Pinpoint the cell where the given text exists, returning its (X, Y) midpoint coordinate. 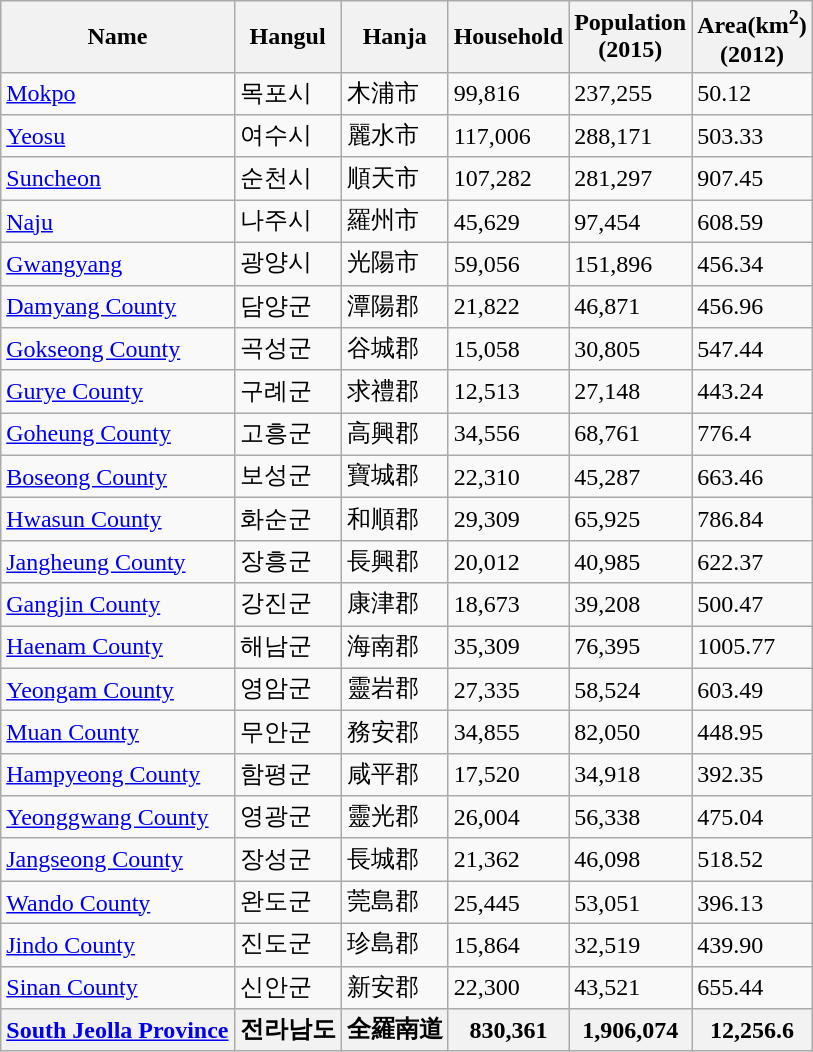
Jangheung County (118, 562)
Yeonggwang County (118, 818)
구례군 (288, 392)
500.47 (752, 604)
58,524 (630, 690)
강진군 (288, 604)
288,171 (630, 136)
99,816 (508, 94)
Population(2015) (630, 37)
12,513 (508, 392)
45,629 (508, 222)
新安郡 (394, 988)
475.04 (752, 818)
663.46 (752, 476)
439.90 (752, 946)
順天市 (394, 178)
655.44 (752, 988)
여수시 (288, 136)
Naju (118, 222)
396.13 (752, 902)
46,098 (630, 860)
Gurye County (118, 392)
Haenam County (118, 648)
1005.77 (752, 648)
Muan County (118, 732)
珍島郡 (394, 946)
康津郡 (394, 604)
長興郡 (394, 562)
務安郡 (394, 732)
보성군 (288, 476)
46,871 (630, 306)
Jangseong County (118, 860)
503.33 (752, 136)
장흥군 (288, 562)
547.44 (752, 350)
Gokseong County (118, 350)
907.45 (752, 178)
97,454 (630, 222)
해남군 (288, 648)
35,309 (508, 648)
영광군 (288, 818)
518.52 (752, 860)
Yeongam County (118, 690)
谷城郡 (394, 350)
진도군 (288, 946)
1,906,074 (630, 1030)
장성군 (288, 860)
Damyang County (118, 306)
26,004 (508, 818)
求禮郡 (394, 392)
莞島郡 (394, 902)
靈光郡 (394, 818)
27,335 (508, 690)
Area(km2)(2012) (752, 37)
18,673 (508, 604)
羅州市 (394, 222)
25,445 (508, 902)
43,521 (630, 988)
담양군 (288, 306)
281,297 (630, 178)
Mokpo (118, 94)
776.4 (752, 434)
603.49 (752, 690)
117,006 (508, 136)
34,556 (508, 434)
50.12 (752, 94)
22,300 (508, 988)
光陽市 (394, 264)
40,985 (630, 562)
Suncheon (118, 178)
Gwangyang (118, 264)
608.59 (752, 222)
영암군 (288, 690)
45,287 (630, 476)
20,012 (508, 562)
Name (118, 37)
34,855 (508, 732)
麗水市 (394, 136)
32,519 (630, 946)
151,896 (630, 264)
456.34 (752, 264)
寶城郡 (394, 476)
17,520 (508, 774)
15,864 (508, 946)
Wando County (118, 902)
무안군 (288, 732)
65,925 (630, 520)
29,309 (508, 520)
광양시 (288, 264)
全羅南道 (394, 1030)
South Jeolla Province (118, 1030)
82,050 (630, 732)
완도군 (288, 902)
27,148 (630, 392)
함평군 (288, 774)
53,051 (630, 902)
Hangul (288, 37)
Goheung County (118, 434)
전라남도 (288, 1030)
木浦市 (394, 94)
21,822 (508, 306)
34,918 (630, 774)
순천시 (288, 178)
Yeosu (118, 136)
56,338 (630, 818)
15,058 (508, 350)
신안군 (288, 988)
Gangjin County (118, 604)
곡성군 (288, 350)
咸平郡 (394, 774)
39,208 (630, 604)
30,805 (630, 350)
Boseong County (118, 476)
Hwasun County (118, 520)
237,255 (630, 94)
潭陽郡 (394, 306)
목포시 (288, 94)
622.37 (752, 562)
和順郡 (394, 520)
22,310 (508, 476)
海南郡 (394, 648)
Jindo County (118, 946)
456.96 (752, 306)
59,056 (508, 264)
76,395 (630, 648)
나주시 (288, 222)
830,361 (508, 1030)
高興郡 (394, 434)
Hanja (394, 37)
고흥군 (288, 434)
화순군 (288, 520)
21,362 (508, 860)
448.95 (752, 732)
Sinan County (118, 988)
392.35 (752, 774)
長城郡 (394, 860)
107,282 (508, 178)
Hampyeong County (118, 774)
68,761 (630, 434)
443.24 (752, 392)
靈岩郡 (394, 690)
786.84 (752, 520)
Household (508, 37)
12,256.6 (752, 1030)
